Extract the [X, Y] coordinate from the center of the cell holding the provided text.  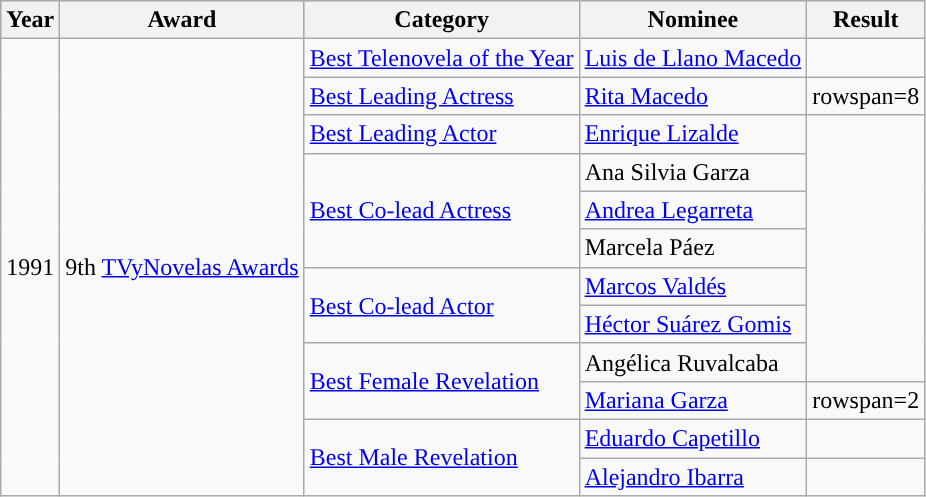
Best Male Revelation [442, 457]
Best Telenovela of the Year [442, 58]
Best Leading Actor [442, 134]
Year [30, 20]
Ana Silvia Garza [693, 172]
Enrique Lizalde [693, 134]
Best Leading Actress [442, 96]
Best Co-lead Actor [442, 305]
Andrea Legarreta [693, 210]
9th TVyNovelas Awards [182, 268]
Best Female Revelation [442, 381]
Eduardo Capetillo [693, 438]
Alejandro Ibarra [693, 477]
Category [442, 20]
Result [866, 20]
Marcela Páez [693, 248]
Marcos Valdés [693, 286]
Héctor Suárez Gomis [693, 324]
rowspan=2 [866, 400]
Mariana Garza [693, 400]
Nominee [693, 20]
Angélica Ruvalcaba [693, 362]
Best Co-lead Actress [442, 210]
Award [182, 20]
Rita Macedo [693, 96]
rowspan=8 [866, 96]
1991 [30, 268]
Luis de Llano Macedo [693, 58]
